Provide the [X, Y] coordinate of the cell's center where the given text is located.  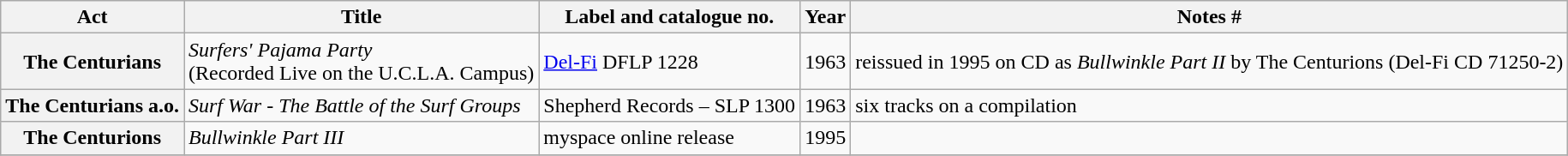
six tracks on a compilation [1210, 105]
The Centurians a.o. [93, 105]
Surf War - The Battle of the Surf Groups [361, 105]
1995 [826, 138]
Surfers' Pajama Party(Recorded Live on the U.C.L.A. Campus) [361, 62]
reissued in 1995 on CD as Bullwinkle Part II by The Centurions (Del-Fi CD 71250-2) [1210, 62]
myspace online release [670, 138]
The Centurions [93, 138]
Year [826, 17]
Label and catalogue no. [670, 17]
Act [93, 17]
Bullwinkle Part III [361, 138]
Shepherd Records – SLP 1300 [670, 105]
Notes # [1210, 17]
Title [361, 17]
Del-Fi DFLP 1228 [670, 62]
The Centurians [93, 62]
